Capture the cell that displays the provided text and extract its (X, Y) central coordinate. 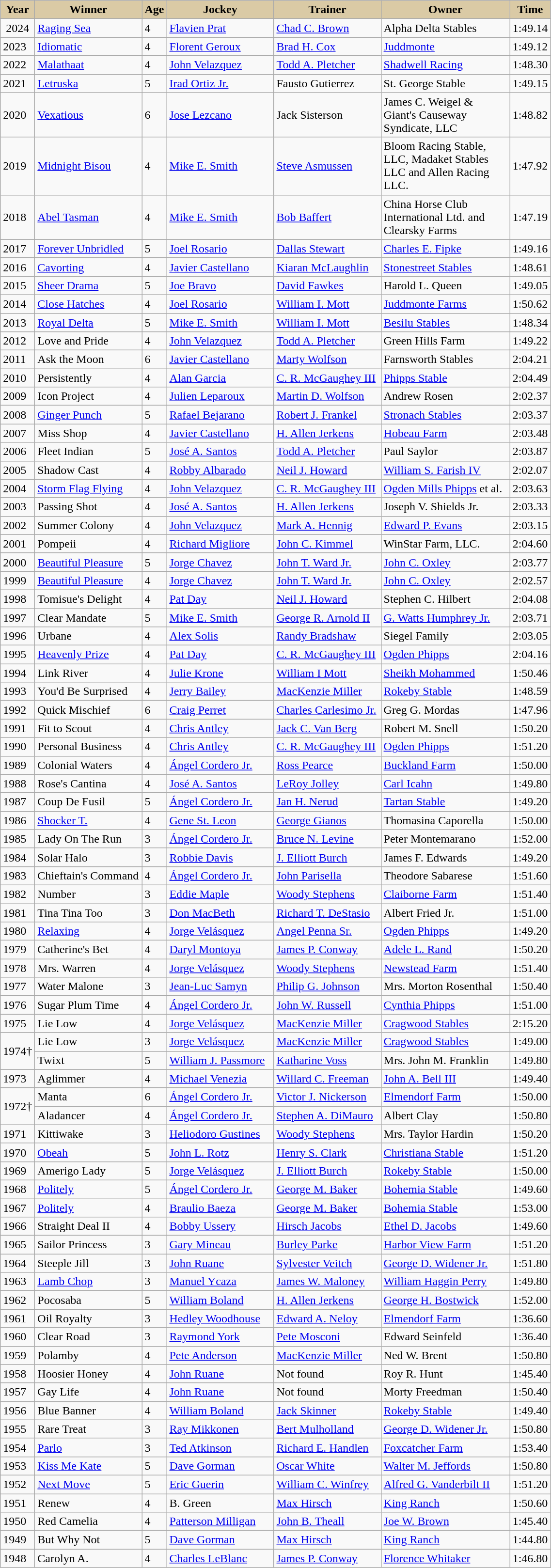
Eddie Maple (220, 894)
Relaxing (88, 931)
2010 (17, 378)
1968 (17, 1189)
Lady On The Run (88, 839)
Jockey (220, 10)
Patterson Milligan (220, 1521)
Jan H. Nerud (328, 802)
Randy Bradshaw (328, 636)
1998 (17, 599)
2000 (17, 562)
2020 (17, 115)
Albert Clay (445, 1115)
John W. Russell (328, 1005)
Mrs. Warren (88, 968)
1:48.82 (530, 115)
Kiss Me Kate (88, 1466)
Stephen A. DiMauro (328, 1115)
Steve Asmussen (328, 166)
William J. Passmore (220, 1060)
1:50.60 (530, 1503)
James F. Edwards (445, 857)
Tartan Stable (445, 802)
1982 (17, 894)
Albert Fried Jr. (445, 912)
John L. Rotz (220, 1152)
2006 (17, 452)
Theodore Sabarese (445, 876)
Next Move (88, 1484)
Florence Whitaker (445, 1558)
Amerigo Lady (88, 1171)
1:47.19 (530, 217)
William Haggin Perry (445, 1282)
Gene St. Leon (220, 820)
Edward Seinfeld (445, 1337)
Roy R. Hunt (445, 1374)
Ted Atkinson (220, 1447)
Siegel Family (445, 636)
Ned W. Brent (445, 1355)
Chad C. Brown (328, 28)
2:03.48 (530, 433)
Ray Mikkonen (220, 1429)
2009 (17, 396)
Ross Pearce (328, 765)
Mrs. John M. Franklin (445, 1060)
Edward A. Neloy (328, 1318)
1965 (17, 1245)
1948 (17, 1558)
2:04.21 (530, 360)
Jack C. Van Berg (328, 728)
1981 (17, 912)
1978 (17, 968)
Raging Sea (88, 28)
Bob Baffert (328, 217)
2:03.77 (530, 562)
Summer Colony (88, 525)
Hoosier Honey (88, 1374)
Winner (88, 10)
Coup De Fusil (88, 802)
2:03.87 (530, 452)
1996 (17, 636)
WinStar Farm, LLC. (445, 544)
1970 (17, 1152)
Braulio Baeza (220, 1208)
Dallas Stewart (328, 249)
2:04.60 (530, 544)
1:48.34 (530, 322)
Rafael Bejarano (220, 415)
Kiaran McLaughlin (328, 267)
2001 (17, 544)
Mrs. Taylor Hardin (445, 1134)
Year (17, 10)
1954 (17, 1447)
Philip G. Johnson (328, 987)
Cynthia Phipps (445, 1005)
B. Green (220, 1503)
Ethel D. Jacobs (445, 1226)
Idiomatic (88, 47)
2:03.71 (530, 618)
Owner (445, 10)
Shadow Cast (88, 470)
Clear Mandate (88, 618)
Time (530, 10)
Hedley Woodhouse (220, 1318)
1:49.00 (530, 1042)
2007 (17, 433)
Stephen C. Hilbert (445, 599)
Rose's Cantina (88, 784)
Jack Skinner (328, 1411)
Number (88, 894)
Sailor Princess (88, 1245)
Carl Icahn (445, 784)
Personal Business (88, 747)
1951 (17, 1503)
1969 (17, 1171)
Adele L. Rand (445, 950)
1972† (17, 1106)
1956 (17, 1411)
1997 (17, 618)
1992 (17, 710)
John Parisella (328, 876)
Gary Mineau (220, 1245)
2:03.33 (530, 507)
1963 (17, 1282)
Raymond York (220, 1337)
Craig Perret (220, 710)
Joseph V. Shields Jr. (445, 507)
William S. Farish IV (445, 470)
1:53.00 (530, 1208)
William I Mott (328, 673)
1:49.22 (530, 341)
1976 (17, 1005)
James C. Weigel & Giant's Causeway Syndicate, LLC (445, 115)
2019 (17, 166)
Trainer (328, 10)
Aglimmer (88, 1079)
Miss Shop (88, 433)
2:04.08 (530, 599)
1999 (17, 580)
Walter M. Jeffords (445, 1466)
George R. Arnold II (328, 618)
2012 (17, 341)
Close Hatches (88, 304)
George Gianos (328, 820)
Alex Solis (220, 636)
2023 (17, 47)
1:49.05 (530, 285)
2011 (17, 360)
2:04.49 (530, 378)
Eric Guerin (220, 1484)
Heliodoro Gustines (220, 1134)
2:03.05 (530, 636)
Chieftain's Command (88, 876)
John C. Kimmel (328, 544)
St. George Stable (445, 83)
China Horse Club International Ltd. and Clearsky Farms (445, 217)
2017 (17, 249)
Stronach Stables (445, 415)
1979 (17, 950)
James W. Maloney (328, 1282)
Renew (88, 1503)
Pocosaba (88, 1300)
Lamb Chop (88, 1282)
Oil Royalty (88, 1318)
2:03.63 (530, 488)
2:04.16 (530, 655)
2:02.57 (530, 580)
Julie Krone (220, 673)
1960 (17, 1337)
2022 (17, 65)
Age (154, 10)
1:50.62 (530, 304)
2:02.07 (530, 470)
1964 (17, 1263)
Richard T. DeStasio (328, 912)
1953 (17, 1466)
Irad Ortiz Jr. (220, 83)
1949 (17, 1540)
But Why Not (88, 1540)
Victor J. Nickerson (328, 1097)
Pete Anderson (220, 1355)
Midnight Bisou (88, 166)
Pompeii (88, 544)
Passing Shot (88, 507)
Joe W. Brown (445, 1521)
2008 (17, 415)
Stonestreet Stables (445, 267)
Willard C. Freeman (328, 1079)
Sheer Drama (88, 285)
Ask the Moon (88, 360)
Burley Parke (328, 1245)
Tomisue's Delight (88, 599)
Farnsworth Stables (445, 360)
Flavien Prat (220, 28)
1967 (17, 1208)
1980 (17, 931)
Steeple Jill (88, 1263)
G. Watts Humphrey Jr. (445, 618)
1:46.80 (530, 1558)
1950 (17, 1521)
Hirsch Jacobs (328, 1226)
Brad H. Cox (328, 47)
Icon Project (88, 396)
Robby Albarado (220, 470)
Mark A. Hennig (328, 525)
Charles E. Fipke (445, 249)
Jerry Bailey (220, 691)
Angel Penna Sr. (328, 931)
Polamby (88, 1355)
Charles LeBlanc (220, 1558)
Royal Delta (88, 322)
1971 (17, 1134)
Persistently (88, 378)
1:49.14 (530, 28)
1990 (17, 747)
Daryl Montoya (220, 950)
Vexatious (88, 115)
2:02.37 (530, 396)
Foxcatcher Farm (445, 1447)
Paul Saylor (445, 452)
Claiborne Farm (445, 894)
Aladancer (88, 1115)
Rare Treat (88, 1429)
Blue Banner (88, 1411)
Martin D. Wolfson (328, 396)
2:03.37 (530, 415)
Jean-Luc Samyn (220, 987)
2:03.15 (530, 525)
1973 (17, 1079)
1:50.46 (530, 673)
Richard E. Handlen (328, 1447)
George H. Bostwick (445, 1300)
Water Malone (88, 987)
Charles Carlesimo Jr. (328, 710)
Juddmonte Farms (445, 304)
John A. Bell III (445, 1079)
1986 (17, 820)
Ogden Mills Phipps et al. (445, 488)
Joe Bravo (220, 285)
Red Camelia (88, 1521)
1:48.59 (530, 691)
1993 (17, 691)
2004 (17, 488)
Love and Pride (88, 341)
1974† (17, 1051)
1:51.80 (530, 1263)
Jose Lezcano (220, 115)
1991 (17, 728)
Andrew Rosen (445, 396)
2014 (17, 304)
Tina Tina Too (88, 912)
Alan Garcia (220, 378)
2018 (17, 217)
Thomasina Caporella (445, 820)
1987 (17, 802)
Julien Leparoux (220, 396)
2013 (17, 322)
1975 (17, 1023)
Fit to Scout (88, 728)
Richard Migliore (220, 544)
Newstead Farm (445, 968)
Twixt (88, 1060)
Bobby Ussery (220, 1226)
Colonial Waters (88, 765)
1:36.40 (530, 1337)
Clear Road (88, 1337)
David Fawkes (328, 285)
Robert M. Snell (445, 728)
1:47.96 (530, 710)
1952 (17, 1484)
Heavenly Prize (88, 655)
You'd Be Surprised (88, 691)
Peter Montemarano (445, 839)
Fausto Gutierrez (328, 83)
1:48.61 (530, 267)
Catherine's Bet (88, 950)
Besilu Stables (445, 322)
1959 (17, 1355)
1995 (17, 655)
Mrs. Morton Rosenthal (445, 987)
Morty Freedman (445, 1392)
Phipps Stable (445, 378)
Katharine Voss (328, 1060)
Manta (88, 1097)
2021 (17, 83)
1977 (17, 987)
1:44.80 (530, 1540)
Urbane (88, 636)
Obeah (88, 1152)
Hobeau Farm (445, 433)
1:49.15 (530, 83)
1955 (17, 1429)
1962 (17, 1300)
Cavorting (88, 267)
Robbie Davis (220, 857)
1961 (17, 1318)
Oscar White (328, 1466)
2:15.20 (530, 1023)
Quick Mischief (88, 710)
1988 (17, 784)
Florent Geroux (220, 47)
Parlo (88, 1447)
1966 (17, 1226)
Harold L. Queen (445, 285)
Buckland Farm (445, 765)
Carolyn A. (88, 1558)
Bloom Racing Stable, LLC, Madaket Stables LLC and Allen Racing LLC. (445, 166)
Greg G. Mordas (445, 710)
Robert J. Frankel (328, 415)
Edward P. Evans (445, 525)
2003 (17, 507)
Letruska (88, 83)
1989 (17, 765)
John B. Theall (328, 1521)
1983 (17, 876)
1984 (17, 857)
1958 (17, 1374)
Don MacBeth (220, 912)
Straight Deal II (88, 1226)
Gay Life (88, 1392)
Harbor View Farm (445, 1245)
Green Hills Farm (445, 341)
Shadwell Racing (445, 65)
2015 (17, 285)
Link River (88, 673)
1:36.60 (530, 1318)
Solar Halo (88, 857)
Michael Venezia (220, 1079)
Ginger Punch (88, 415)
Jack Sisterson (328, 115)
Marty Wolfson (328, 360)
1985 (17, 839)
2002 (17, 525)
1957 (17, 1392)
Bruce N. Levine (328, 839)
1:51.60 (530, 876)
Alfred G. Vanderbilt II (445, 1484)
Henry S. Clark (328, 1152)
1:47.92 (530, 166)
Fleet Indian (88, 452)
Alpha Delta Stables (445, 28)
1:49.12 (530, 47)
Malathaat (88, 65)
Sheikh Mohammed (445, 673)
Bert Mulholland (328, 1429)
Storm Flag Flying (88, 488)
1:53.40 (530, 1447)
Shocker T. (88, 820)
Christiana Stable (445, 1152)
2016 (17, 267)
Sylvester Veitch (328, 1263)
Manuel Ycaza (220, 1282)
Abel Tasman (88, 217)
1:49.16 (530, 249)
1:48.30 (530, 65)
2024 (17, 28)
William C. Winfrey (328, 1484)
Kittiwake (88, 1134)
Forever Unbridled (88, 249)
Juddmonte (445, 47)
2005 (17, 470)
Sugar Plum Time (88, 1005)
Pete Mosconi (328, 1337)
LeRoy Jolley (328, 784)
1994 (17, 673)
